Search for the cell housing the specified text and yield its [x, y] center coordinate. 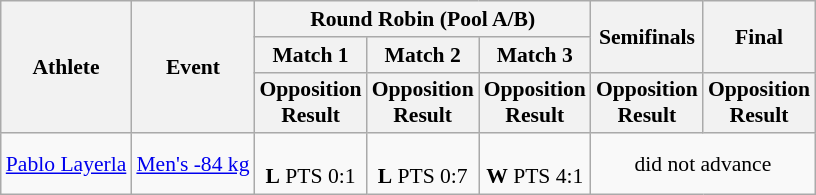
Match 2 [423, 55]
Men's -84 kg [192, 164]
Semifinals [647, 36]
Match 3 [535, 55]
Match 1 [311, 55]
W PTS 4:1 [535, 164]
L PTS 0:1 [311, 164]
Pablo Layerla [66, 164]
L PTS 0:7 [423, 164]
Round Robin (Pool A/B) [423, 19]
Final [759, 36]
Athlete [66, 67]
did not advance [703, 164]
Event [192, 67]
